Detect which cell encompasses the target text, then output its [x, y] center coordinate. 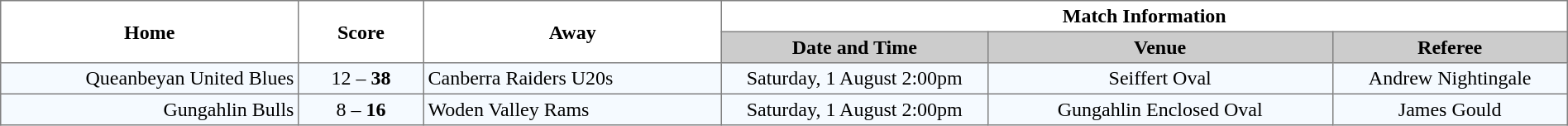
Woden Valley Rams [572, 109]
Andrew Nightingale [1450, 79]
12 – 38 [361, 79]
Score [361, 31]
Gungahlin Enclosed Oval [1159, 109]
Date and Time [854, 47]
Away [572, 31]
James Gould [1450, 109]
Referee [1450, 47]
Venue [1159, 47]
Gungahlin Bulls [150, 109]
Canberra Raiders U20s [572, 79]
Match Information [1145, 17]
8 – 16 [361, 109]
Queanbeyan United Blues [150, 79]
Home [150, 31]
Seiffert Oval [1159, 79]
